Output the [x, y] coordinate of the center of the cell containing the given text.  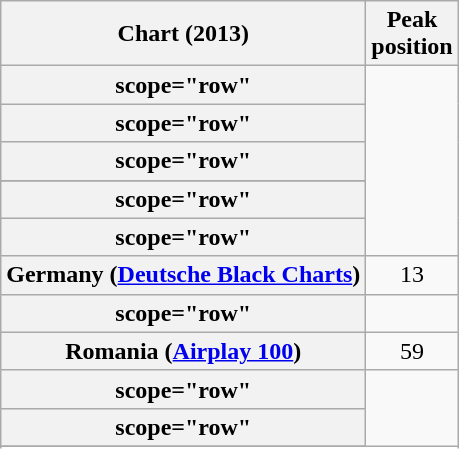
Romania (Airplay 100) [184, 351]
13 [412, 275]
59 [412, 351]
Chart (2013) [184, 34]
Germany (Deutsche Black Charts) [184, 275]
Peakposition [412, 34]
